Return the [x, y] coordinate for the center point of the cell that contains the specified text.  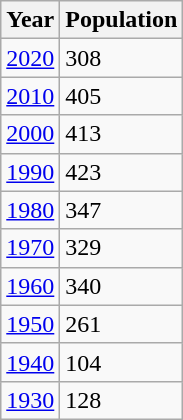
1960 [30, 286]
340 [122, 286]
2000 [30, 134]
1990 [30, 172]
1940 [30, 362]
Population [122, 20]
2010 [30, 96]
405 [122, 96]
Year [30, 20]
104 [122, 362]
1930 [30, 400]
308 [122, 58]
1950 [30, 324]
413 [122, 134]
261 [122, 324]
347 [122, 210]
1980 [30, 210]
128 [122, 400]
423 [122, 172]
329 [122, 248]
1970 [30, 248]
2020 [30, 58]
